Search for the cell housing the specified text and yield its (X, Y) center coordinate. 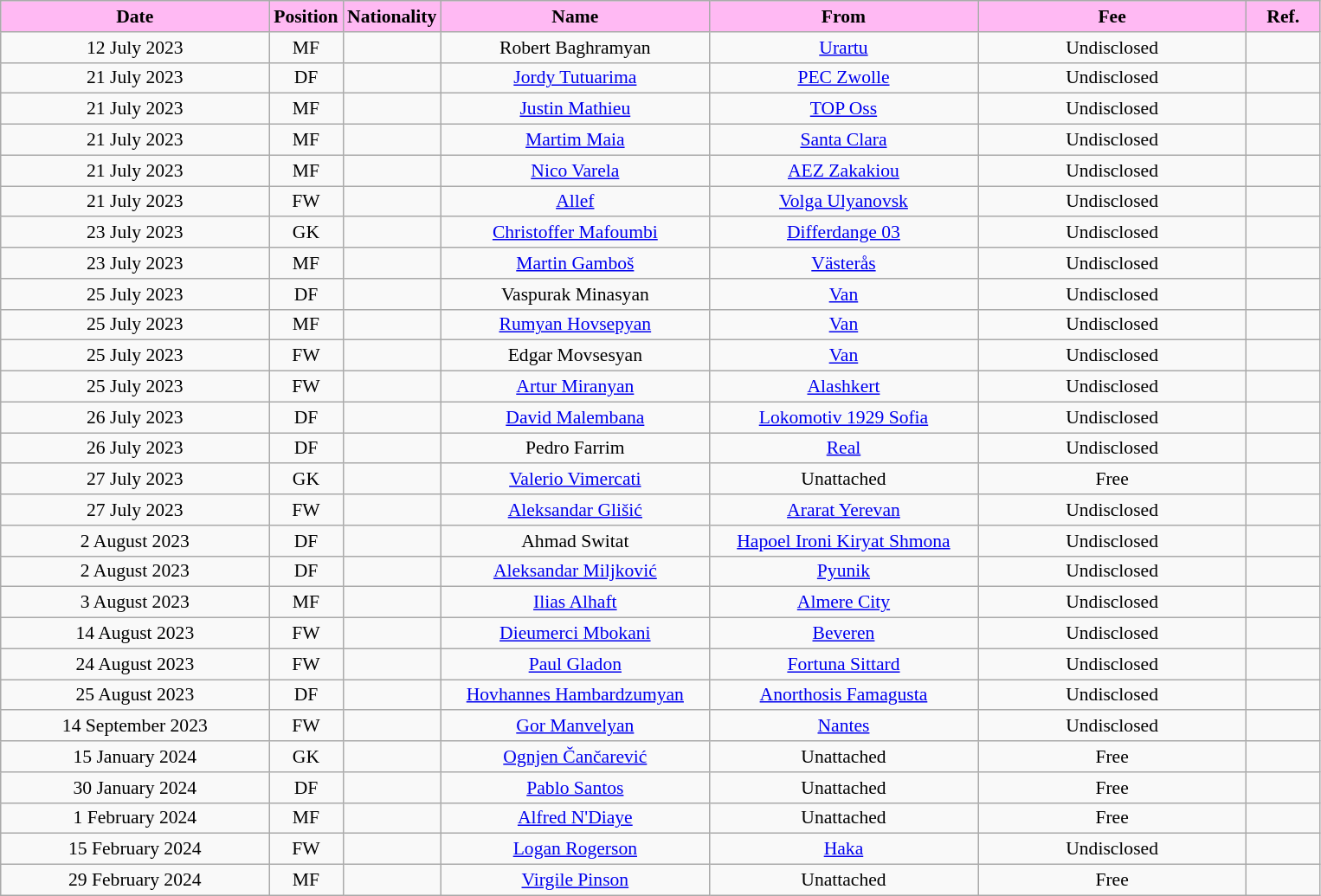
Pablo Santos (575, 788)
TOP Oss (843, 109)
14 September 2023 (135, 726)
30 January 2024 (135, 788)
Position (306, 16)
Virgile Pinson (575, 880)
12 July 2023 (135, 48)
Valerio Vimercati (575, 480)
Nico Varela (575, 171)
Alashkert (843, 387)
25 August 2023 (135, 695)
15 January 2024 (135, 757)
Allef (575, 202)
Ilias Alhaft (575, 603)
Real (843, 448)
Gor Manvelyan (575, 726)
Alfred N'Diaye (575, 818)
14 August 2023 (135, 634)
Paul Gladon (575, 664)
Edgar Movsesyan (575, 356)
Santa Clara (843, 140)
1 February 2024 (135, 818)
Christoffer Mafoumbi (575, 233)
Anorthosis Famagusta (843, 695)
Västerås (843, 263)
Ognjen Čančarević (575, 757)
Date (135, 16)
29 February 2024 (135, 880)
Haka (843, 849)
David Malembana (575, 417)
Beveren (843, 634)
Dieumerci Mbokani (575, 634)
AEZ Zakakiou (843, 171)
Pyunik (843, 571)
Ahmad Switat (575, 541)
Urartu (843, 48)
Artur Miranyan (575, 387)
Fee (1112, 16)
Almere City (843, 603)
Vaspurak Minasyan (575, 294)
Rumyan Hovsepyan (575, 325)
24 August 2023 (135, 664)
Martin Gamboš (575, 263)
Name (575, 16)
From (843, 16)
Lokomotiv 1929 Sofia (843, 417)
Nantes (843, 726)
Nationality (391, 16)
Aleksandar Miljković (575, 571)
Pedro Farrim (575, 448)
Differdange 03 (843, 233)
Martim Maia (575, 140)
Logan Rogerson (575, 849)
Fortuna Sittard (843, 664)
3 August 2023 (135, 603)
Ararat Yerevan (843, 510)
PEC Zwolle (843, 78)
Ref. (1283, 16)
Justin Mathieu (575, 109)
Hovhannes Hambardzumyan (575, 695)
Hapoel Ironi Kiryat Shmona (843, 541)
Volga Ulyanovsk (843, 202)
Robert Baghramyan (575, 48)
Jordy Tutuarima (575, 78)
Aleksandar Glišić (575, 510)
15 February 2024 (135, 849)
